Search for the cell housing the specified text and yield its (X, Y) center coordinate. 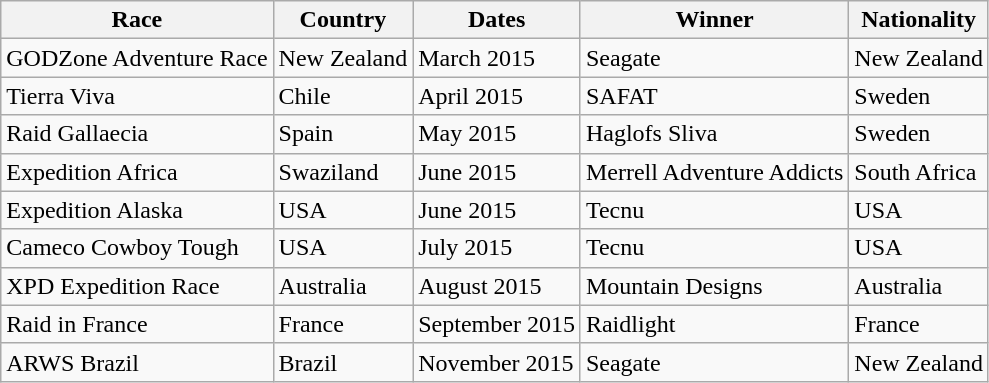
Chile (343, 96)
August 2015 (497, 286)
Tierra Viva (137, 96)
Expedition Alaska (137, 210)
March 2015 (497, 58)
SAFAT (714, 96)
Mountain Designs (714, 286)
Spain (343, 134)
November 2015 (497, 362)
ARWS Brazil (137, 362)
Race (137, 20)
Expedition Africa (137, 172)
May 2015 (497, 134)
Raidlight (714, 324)
Raid Gallaecia (137, 134)
Nationality (919, 20)
Winner (714, 20)
September 2015 (497, 324)
April 2015 (497, 96)
Raid in France (137, 324)
July 2015 (497, 248)
South Africa (919, 172)
Brazil (343, 362)
Haglofs Sliva (714, 134)
GODZone Adventure Race (137, 58)
Merrell Adventure Addicts (714, 172)
Cameco Cowboy Tough (137, 248)
Swaziland (343, 172)
Dates (497, 20)
Country (343, 20)
XPD Expedition Race (137, 286)
